Search for the cell housing the specified text and yield its (X, Y) center coordinate. 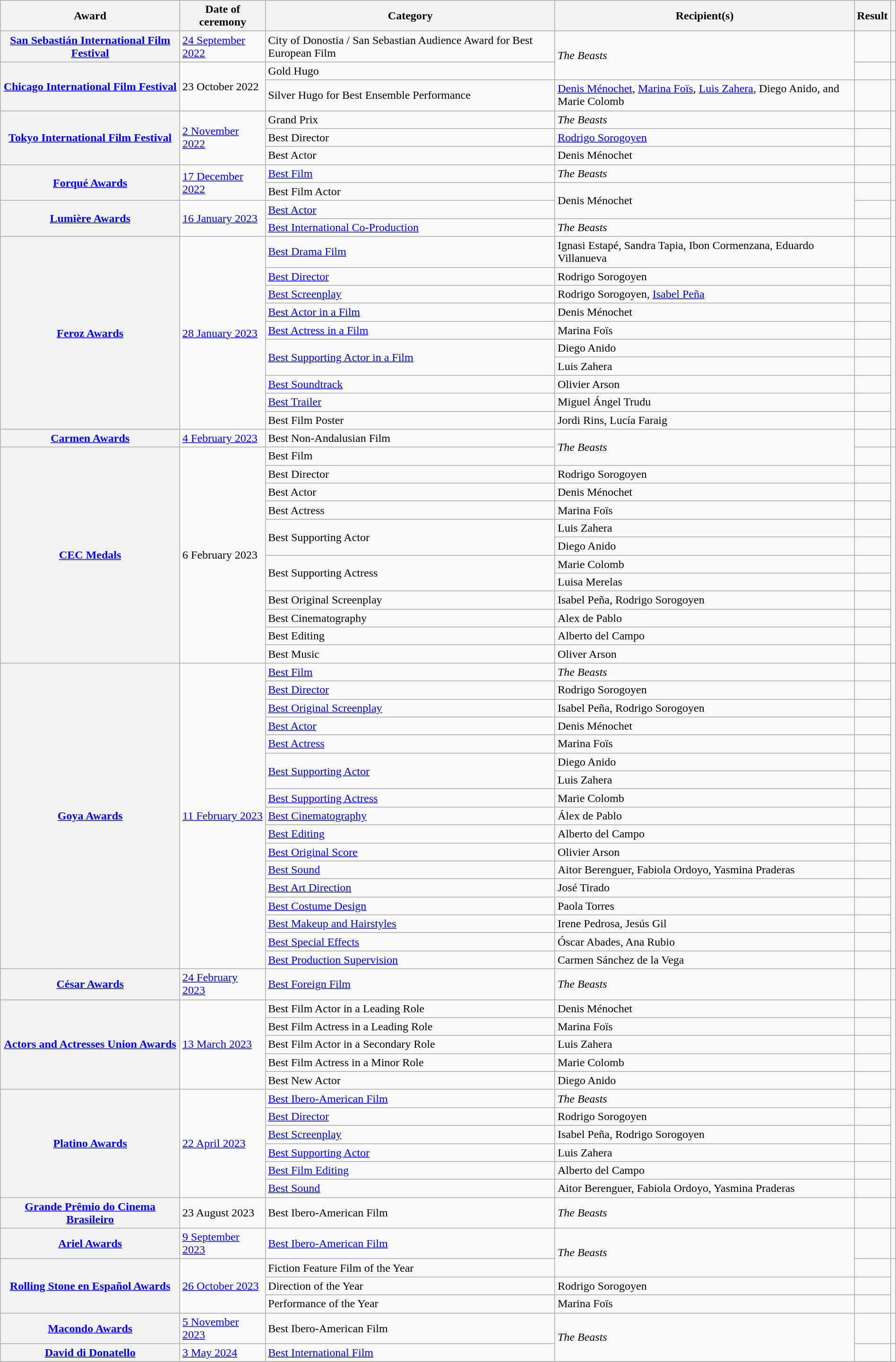
Carmen Sánchez de la Vega (704, 960)
Luisa Merelas (704, 582)
Award (90, 16)
Best New Actor (410, 1080)
Denis Ménochet, Marina Foïs, Luis Zahera, Diego Anido, and Marie Colomb (704, 95)
Goya Awards (90, 816)
Best Makeup and Hairstyles (410, 924)
24 February 2023 (223, 984)
City of Donostia / San Sebastian Audience Award for Best European Film (410, 46)
Best Actor in a Film (410, 312)
Macondo Awards (90, 1328)
22 April 2023 (223, 1143)
José Tirado (704, 888)
Best Film Actress in a Minor Role (410, 1062)
Óscar Abades, Ana Rubio (704, 942)
Best Non-Andalusian Film (410, 438)
Best Film Actor (410, 191)
Actors and Actresses Union Awards (90, 1044)
3 May 2024 (223, 1353)
5 November 2023 (223, 1328)
Jordi Rins, Lucía Faraig (704, 420)
CEC Medals (90, 555)
Carmen Awards (90, 438)
Grand Prix (410, 120)
Best Film Actor in a Leading Role (410, 1009)
23 October 2022 (223, 86)
Result (872, 16)
Silver Hugo for Best Ensemble Performance (410, 95)
Platino Awards (90, 1143)
Best Film Actress in a Leading Role (410, 1026)
Best Original Score (410, 852)
Best Music (410, 654)
Chicago International Film Festival (90, 86)
César Awards (90, 984)
Category (410, 16)
Feroz Awards (90, 333)
Fiction Feature Film of the Year (410, 1268)
Best International Film (410, 1353)
Ignasi Estapé, Sandra Tapia, Ibon Cormenzana, Eduardo Villanueva (704, 251)
Best Art Direction (410, 888)
Alex de Pablo (704, 618)
Recipient(s) (704, 16)
Rolling Stone en Español Awards (90, 1286)
Best Trailer (410, 402)
11 February 2023 (223, 816)
Miguel Ángel Trudu (704, 402)
Forqué Awards (90, 182)
Best Supporting Actor in a Film (410, 357)
2 November 2022 (223, 138)
28 January 2023 (223, 333)
Álex de Pablo (704, 816)
Best Special Effects (410, 942)
Tokyo International Film Festival (90, 138)
Lumière Awards (90, 218)
Best International Co-Production (410, 227)
16 January 2023 (223, 218)
Best Foreign Film (410, 984)
Best Film Poster (410, 420)
Grande Prêmio do Cinema Brasileiro (90, 1213)
17 December 2022 (223, 182)
24 September 2022 (223, 46)
Ariel Awards (90, 1244)
Rodrigo Sorogoyen, Isabel Peña (704, 294)
Best Soundtrack (410, 384)
Best Costume Design (410, 906)
David di Donatello (90, 1353)
Irene Pedrosa, Jesús Gil (704, 924)
Paola Torres (704, 906)
Best Film Actor in a Secondary Role (410, 1044)
Performance of the Year (410, 1304)
4 February 2023 (223, 438)
Oliver Arson (704, 654)
Best Actress in a Film (410, 330)
9 September 2023 (223, 1244)
26 October 2023 (223, 1286)
Gold Hugo (410, 71)
23 August 2023 (223, 1213)
Best Drama Film (410, 251)
Date of ceremony (223, 16)
San Sebastián International Film Festival (90, 46)
13 March 2023 (223, 1044)
Best Film Editing (410, 1171)
Direction of the Year (410, 1286)
Best Production Supervision (410, 960)
6 February 2023 (223, 555)
